Provide the (x, y) coordinate of the cell's center where the given text is located.  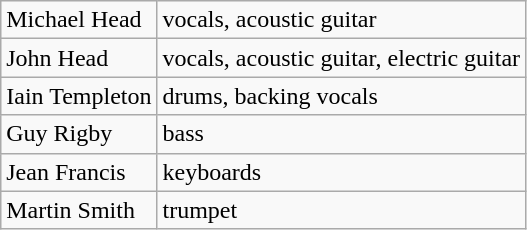
drums, backing vocals (342, 96)
Jean Francis (79, 172)
bass (342, 134)
trumpet (342, 210)
Guy Rigby (79, 134)
Iain Templeton (79, 96)
vocals, acoustic guitar, electric guitar (342, 58)
Martin Smith (79, 210)
Michael Head (79, 20)
vocals, acoustic guitar (342, 20)
keyboards (342, 172)
John Head (79, 58)
